Return the [x, y] coordinate for the center point of the cell that contains the specified text.  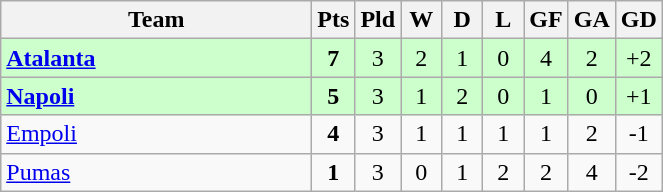
+1 [638, 96]
+2 [638, 58]
Team [156, 20]
W [422, 20]
Empoli [156, 134]
D [462, 20]
Napoli [156, 96]
Pumas [156, 172]
GF [546, 20]
Pld [378, 20]
GD [638, 20]
5 [334, 96]
-2 [638, 172]
GA [592, 20]
Atalanta [156, 58]
Pts [334, 20]
7 [334, 58]
-1 [638, 134]
L [504, 20]
